Output the (X, Y) coordinate of the center of the cell containing the given text.  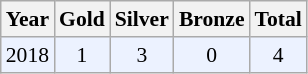
Gold (82, 19)
0 (212, 55)
Year (28, 19)
Bronze (212, 19)
1 (82, 55)
2018 (28, 55)
3 (142, 55)
Silver (142, 19)
4 (278, 55)
Total (278, 19)
